From the cell containing the given text, extract its center point as [x, y] coordinate. 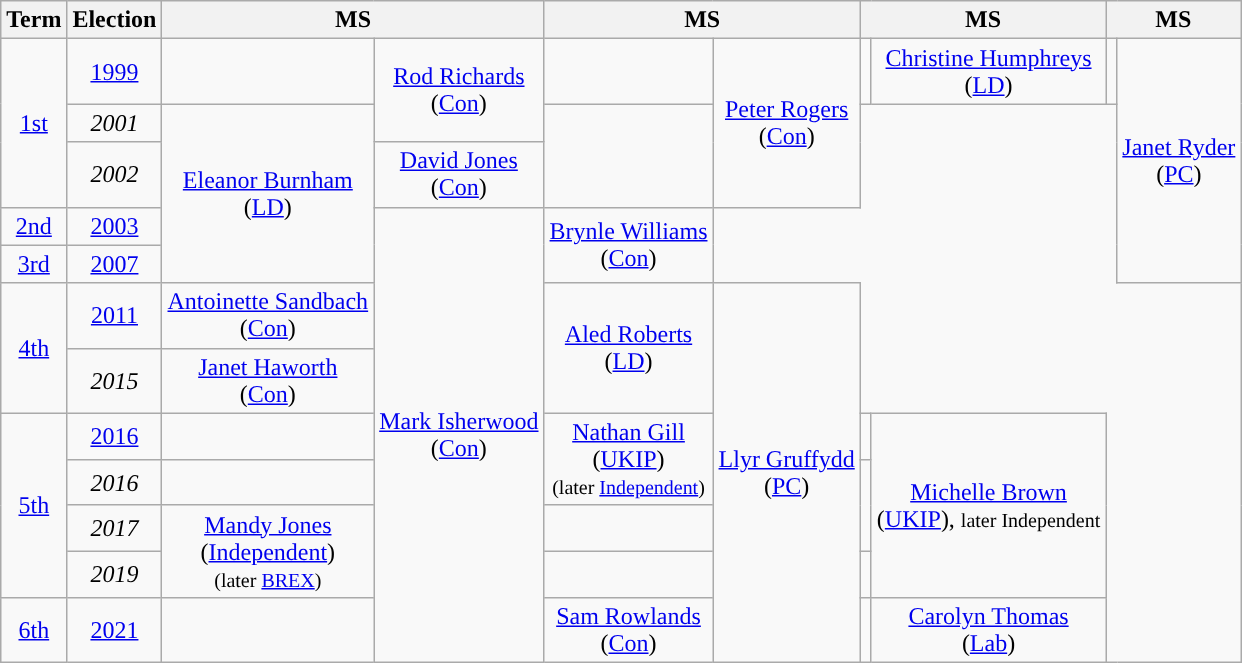
2011 [114, 316]
2007 [114, 264]
2nd [34, 226]
3rd [34, 264]
2015 [114, 380]
4th [34, 348]
Carolyn Thomas(Lab) [988, 630]
Eleanor Burnham(LD) [268, 194]
Mark Isherwood(Con) [459, 434]
2001 [114, 123]
2021 [114, 630]
Nathan Gill(UKIP)(later Independent) [628, 459]
Janet Haworth(Con) [268, 380]
2017 [114, 528]
5th [34, 505]
1999 [114, 72]
Election [114, 20]
2002 [114, 174]
2019 [114, 574]
Llyr Gruffydd(PC) [786, 472]
David Jones(Con) [459, 174]
Mandy Jones(Independent)(later BREX) [268, 551]
Janet Ryder(PC) [1179, 161]
Peter Rogers(Con) [786, 123]
Michelle Brown(UKIP), later Independent [988, 505]
Aled Roberts(LD) [628, 348]
6th [34, 630]
Antoinette Sandbach(Con) [268, 316]
Brynle Williams(Con) [628, 245]
2003 [114, 226]
Rod Richards(Con) [459, 90]
Term [34, 20]
Sam Rowlands(Con) [628, 630]
Christine Humphreys(LD) [988, 72]
1st [34, 123]
